Provide the (X, Y) coordinate of the cell's center where the given text is located.  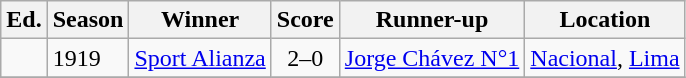
Jorge Chávez N°1 (432, 58)
Nacional, Lima (605, 58)
Season (88, 20)
Ed. (24, 20)
1919 (88, 58)
2–0 (305, 58)
Winner (200, 20)
Location (605, 20)
Sport Alianza (200, 58)
Runner-up (432, 20)
Score (305, 20)
